Provide the (x, y) coordinate of the cell's center where the given text is located.  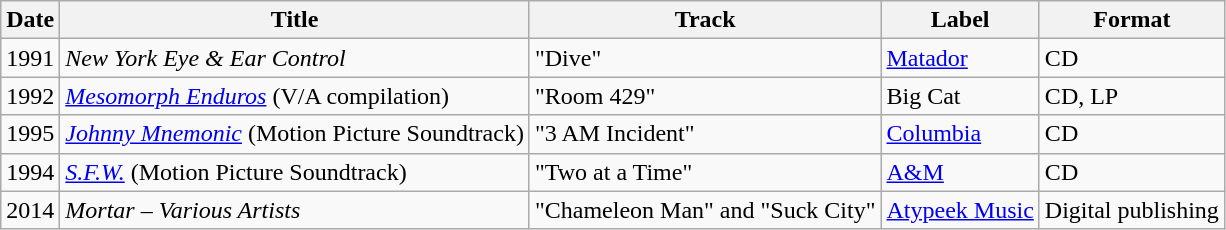
"Chameleon Man" and "Suck City" (705, 210)
A&M (960, 172)
Date (30, 20)
Matador (960, 58)
New York Eye & Ear Control (295, 58)
Label (960, 20)
Title (295, 20)
Columbia (960, 134)
1995 (30, 134)
Digital publishing (1132, 210)
Mortar – Various Artists (295, 210)
Johnny Mnemonic (Motion Picture Soundtrack) (295, 134)
"Two at a Time" (705, 172)
Mesomorph Enduros (V/A compilation) (295, 96)
2014 (30, 210)
Atypeek Music (960, 210)
CD, LP (1132, 96)
1991 (30, 58)
"Room 429" (705, 96)
1994 (30, 172)
Format (1132, 20)
Big Cat (960, 96)
"Dive" (705, 58)
1992 (30, 96)
"3 AM Incident" (705, 134)
Track (705, 20)
S.F.W. (Motion Picture Soundtrack) (295, 172)
